Pinpoint the cell where the given text exists, returning its (X, Y) midpoint coordinate. 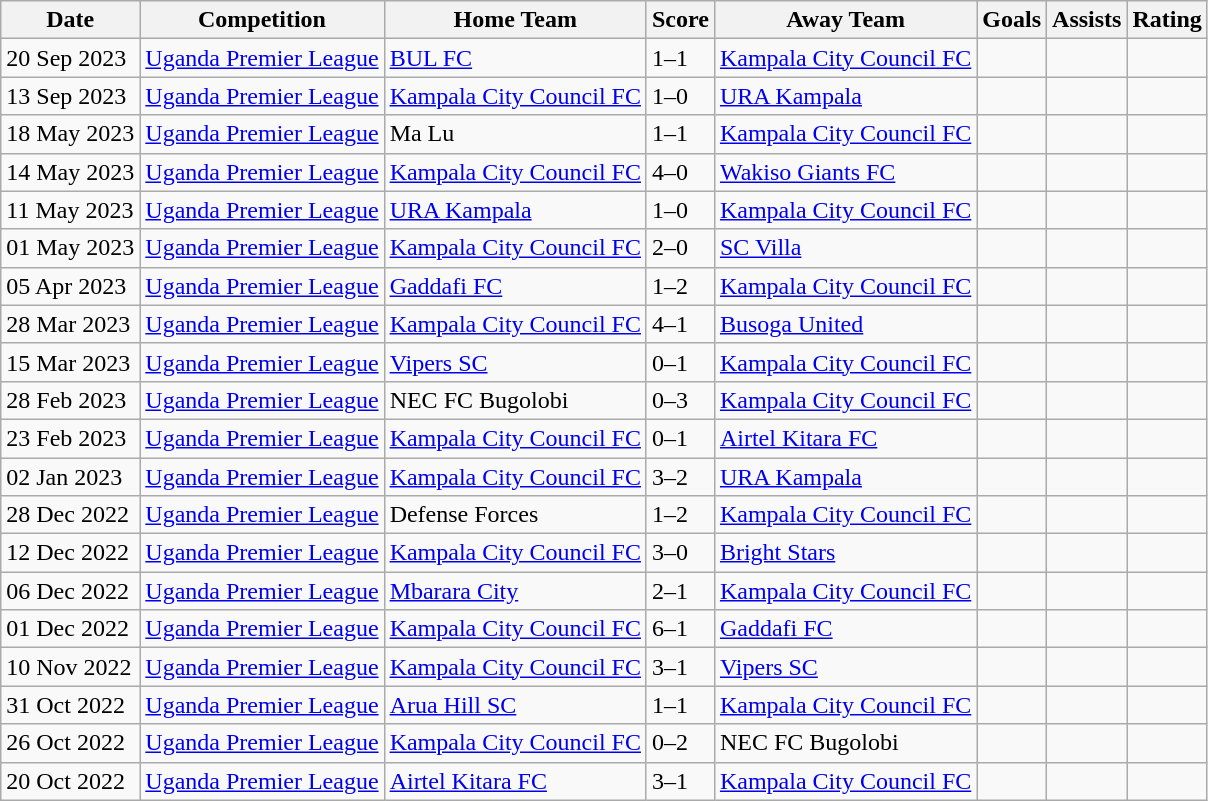
12 Dec 2022 (70, 553)
02 Jan 2023 (70, 477)
14 May 2023 (70, 172)
Arua Hill SC (515, 705)
2–0 (680, 248)
20 Oct 2022 (70, 781)
Score (680, 20)
4–0 (680, 172)
Assists (1087, 20)
Rating (1167, 20)
3–0 (680, 553)
Home Team (515, 20)
0–2 (680, 743)
06 Dec 2022 (70, 591)
Away Team (845, 20)
01 May 2023 (70, 248)
23 Feb 2023 (70, 438)
11 May 2023 (70, 210)
SC Villa (845, 248)
Wakiso Giants FC (845, 172)
Bright Stars (845, 553)
0–3 (680, 400)
05 Apr 2023 (70, 286)
3–2 (680, 477)
20 Sep 2023 (70, 58)
Ma Lu (515, 134)
BUL FC (515, 58)
26 Oct 2022 (70, 743)
4–1 (680, 324)
15 Mar 2023 (70, 362)
28 Feb 2023 (70, 400)
Mbarara City (515, 591)
10 Nov 2022 (70, 667)
Busoga United (845, 324)
Competition (262, 20)
Goals (1012, 20)
01 Dec 2022 (70, 629)
2–1 (680, 591)
28 Mar 2023 (70, 324)
28 Dec 2022 (70, 515)
Defense Forces (515, 515)
6–1 (680, 629)
31 Oct 2022 (70, 705)
13 Sep 2023 (70, 96)
18 May 2023 (70, 134)
Date (70, 20)
